For the text-containing cell, return its midpoint in [x, y] coordinate format. 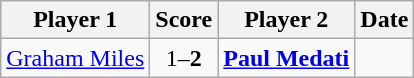
Date [384, 20]
Player 1 [76, 20]
Score [184, 20]
Graham Miles [76, 58]
Paul Medati [286, 58]
Player 2 [286, 20]
1–2 [184, 58]
